Determine the (X, Y) coordinate at the center of the cell enclosing the given text.  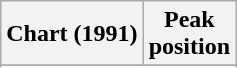
Peakposition (189, 34)
Chart (1991) (72, 34)
